Return the (X, Y) coordinate for the center point of the cell that contains the specified text.  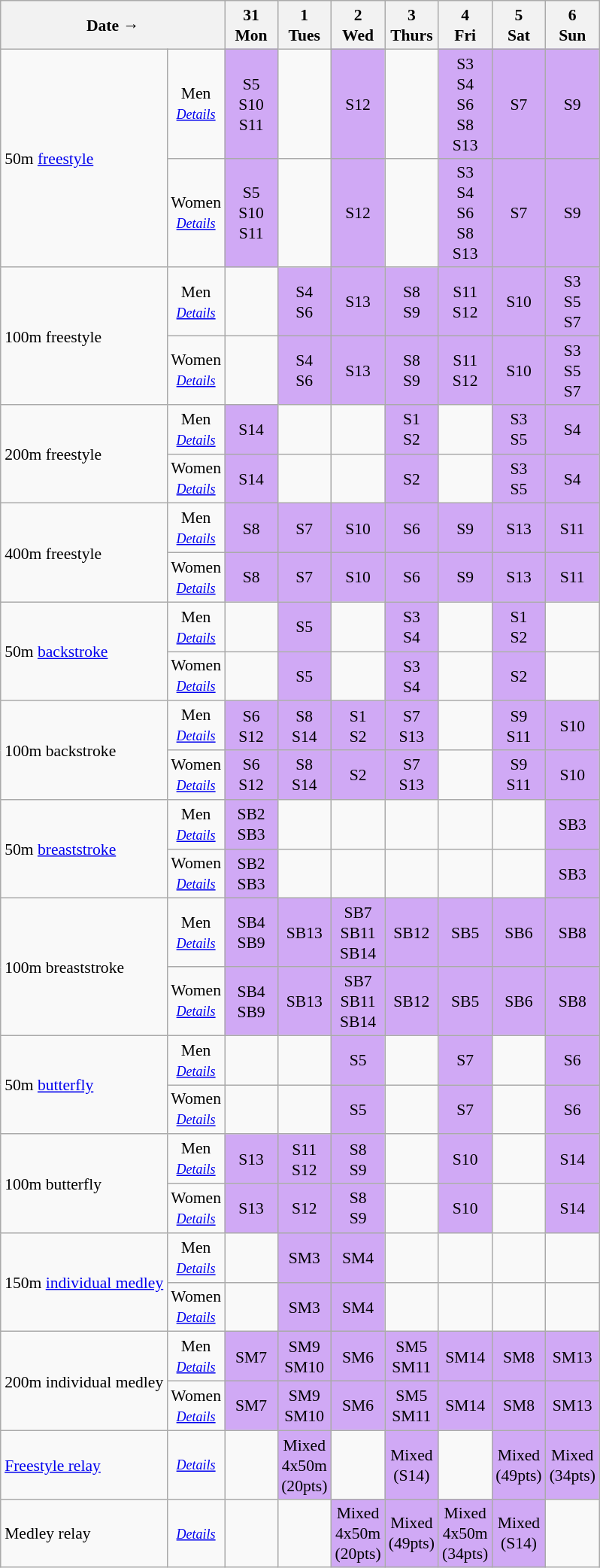
50m butterfly (84, 1085)
Mixed (34pts) (573, 1464)
400m freestyle (84, 552)
31Mon (251, 25)
100m backstroke (84, 749)
Date → (113, 25)
200m freestyle (84, 453)
6Sun (573, 25)
3Thurs (412, 25)
100m breaststroke (84, 967)
200m individual medley (84, 1381)
Medley relay (84, 1533)
100m freestyle (84, 336)
50m freestyle (84, 158)
5Sat (519, 25)
150m individual medley (84, 1282)
50m breaststroke (84, 849)
4Fri (465, 25)
1Tues (304, 25)
Freestyle relay (84, 1464)
100m butterfly (84, 1183)
2Wed (358, 25)
Mixed4x50m (34pts) (465, 1533)
50m backstroke (84, 652)
